Provide the (X, Y) coordinate of the cell's center where the given text is located.  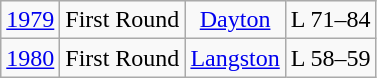
L 71–84 (330, 20)
L 58–59 (330, 58)
1980 (30, 58)
Dayton (235, 20)
1979 (30, 20)
Langston (235, 58)
